Identify which cell holds the provided text, then report its [X, Y] central coordinate. 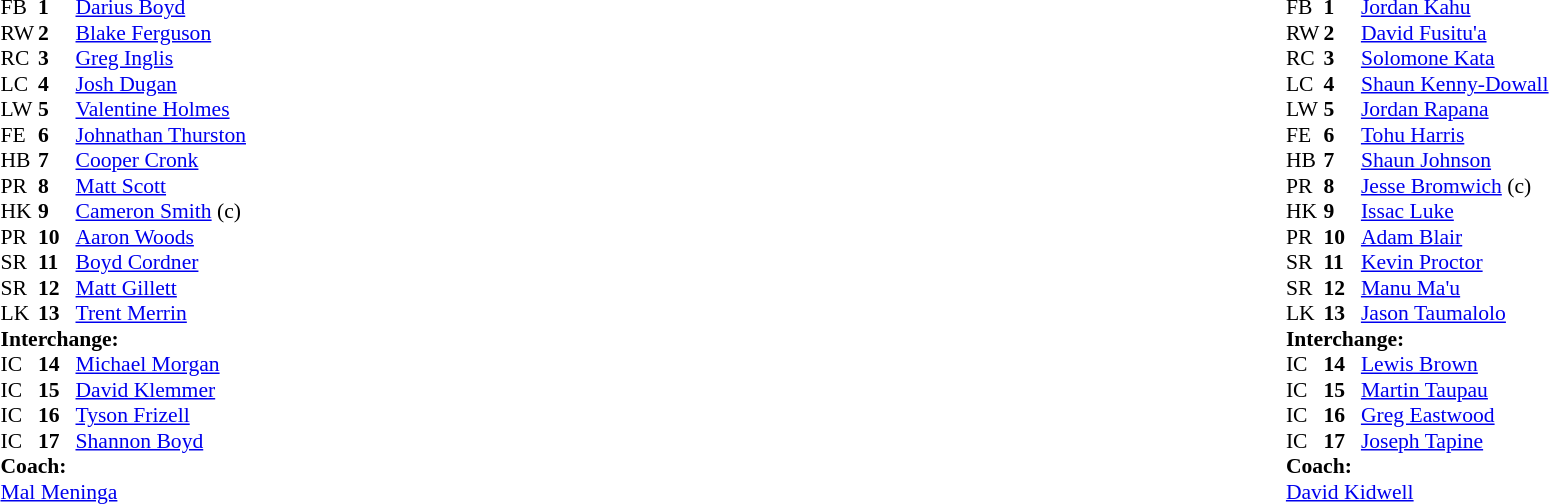
Jordan Rapana [1455, 109]
Kevin Proctor [1455, 263]
Martin Taupau [1455, 390]
Jesse Bromwich (c) [1455, 186]
Johnathan Thurston [161, 135]
Lewis Brown [1455, 365]
Shaun Kenny-Dowall [1455, 84]
Cameron Smith (c) [161, 211]
Blake Ferguson [161, 33]
Solomone Kata [1455, 59]
Aaron Woods [161, 237]
Michael Morgan [161, 365]
David Fusitu'a [1455, 33]
Jason Taumalolo [1455, 313]
David Klemmer [161, 390]
Boyd Cordner [161, 263]
Trent Merrin [161, 313]
Cooper Cronk [161, 161]
Adam Blair [1455, 237]
Greg Inglis [161, 59]
Joseph Tapine [1455, 441]
Issac Luke [1455, 211]
Greg Eastwood [1455, 415]
Shannon Boyd [161, 441]
Matt Scott [161, 186]
Tohu Harris [1455, 135]
Valentine Holmes [161, 109]
Tyson Frizell [161, 415]
Matt Gillett [161, 288]
Shaun Johnson [1455, 161]
Manu Ma'u [1455, 288]
Josh Dugan [161, 84]
